Detect which cell encompasses the target text, then output its [X, Y] center coordinate. 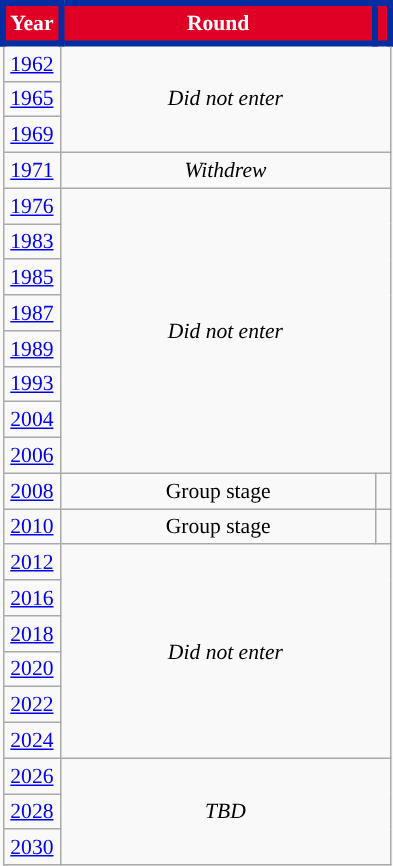
1993 [32, 384]
2020 [32, 669]
2026 [32, 776]
2008 [32, 491]
TBD [226, 812]
1969 [32, 135]
2028 [32, 812]
1989 [32, 349]
Year [32, 23]
Withdrew [226, 171]
2004 [32, 420]
2006 [32, 456]
2012 [32, 563]
1985 [32, 278]
1962 [32, 63]
1976 [32, 206]
1965 [32, 99]
1971 [32, 171]
1983 [32, 242]
2030 [32, 848]
1987 [32, 313]
2022 [32, 705]
2016 [32, 598]
2024 [32, 741]
Round [218, 23]
2010 [32, 527]
2018 [32, 634]
